Determine the [x, y] coordinate at the center of the cell enclosing the given text.  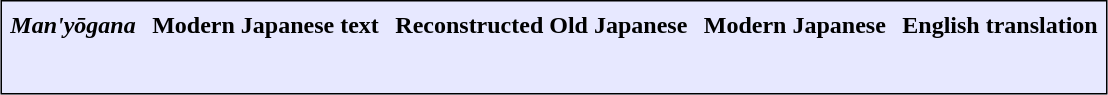
English translation [1000, 25]
Modern Japanese [794, 25]
Modern Japanese text [266, 25]
Man'yōgana [73, 25]
Reconstructed Old Japanese [542, 25]
